Return the [x, y] coordinate for the center point of the cell that contains the specified text.  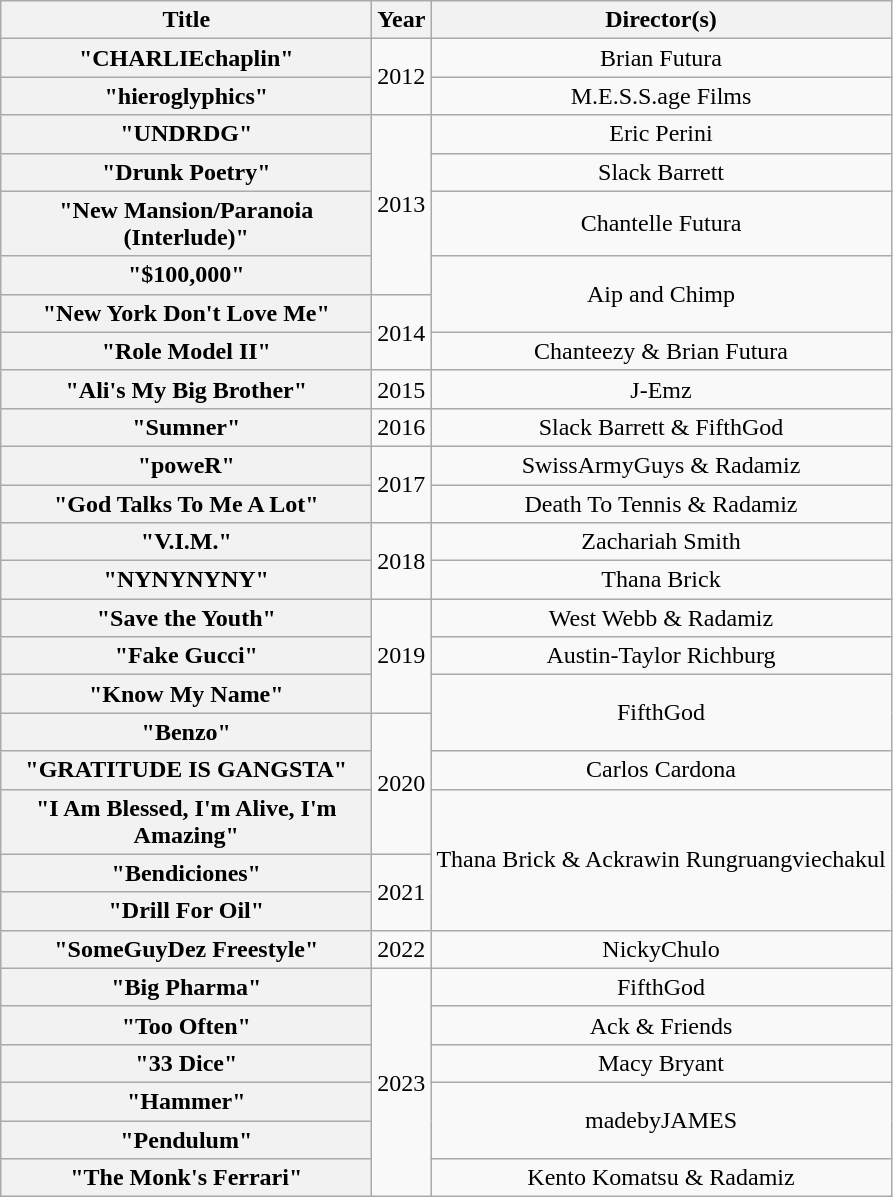
Thana Brick [661, 580]
"Benzo" [186, 732]
"CHARLIEchaplin" [186, 58]
NickyChulo [661, 949]
"The Monk's Ferrari" [186, 1178]
"Drill For Oil" [186, 911]
"Too Often" [186, 1025]
Eric Perini [661, 134]
"New York Don't Love Me" [186, 313]
"Role Model II" [186, 351]
Carlos Cardona [661, 770]
"New Mansion/Paranoia (Interlude)" [186, 224]
"Bendiciones" [186, 873]
"Fake Gucci" [186, 656]
2020 [402, 784]
"SomeGuyDez Freestyle" [186, 949]
2018 [402, 561]
2017 [402, 484]
2015 [402, 389]
"GRATITUDE IS GANGSTA" [186, 770]
2019 [402, 656]
"V.I.M." [186, 542]
"poweR" [186, 465]
Chantelle Futura [661, 224]
"Pendulum" [186, 1139]
Aip and Chimp [661, 294]
2021 [402, 892]
Austin-Taylor Richburg [661, 656]
2016 [402, 427]
"Big Pharma" [186, 987]
SwissArmyGuys & Radamiz [661, 465]
"Drunk Poetry" [186, 172]
"UNDRDG" [186, 134]
"NYNYNYNY" [186, 580]
Macy Bryant [661, 1063]
2014 [402, 332]
"God Talks To Me A Lot" [186, 503]
2013 [402, 204]
2012 [402, 77]
Slack Barrett [661, 172]
Slack Barrett & FifthGod [661, 427]
"Sumner" [186, 427]
Kento Komatsu & Radamiz [661, 1178]
Brian Futura [661, 58]
Death To Tennis & Radamiz [661, 503]
2023 [402, 1082]
"Hammer" [186, 1101]
Chanteezy & Brian Futura [661, 351]
"hieroglyphics" [186, 96]
Year [402, 20]
Ack & Friends [661, 1025]
"Save the Youth" [186, 618]
madebyJAMES [661, 1120]
Title [186, 20]
"33 Dice" [186, 1063]
"Ali's My Big Brother" [186, 389]
Director(s) [661, 20]
Zachariah Smith [661, 542]
"Know My Name" [186, 694]
J-Emz [661, 389]
2022 [402, 949]
M.E.S.S.age Films [661, 96]
West Webb & Radamiz [661, 618]
"I Am Blessed, I'm Alive, I'm Amazing" [186, 822]
Thana Brick & Ackrawin Rungruangviechakul [661, 860]
"$100,000" [186, 275]
